Locate the cell with the specified text and output its [x, y] center coordinate. 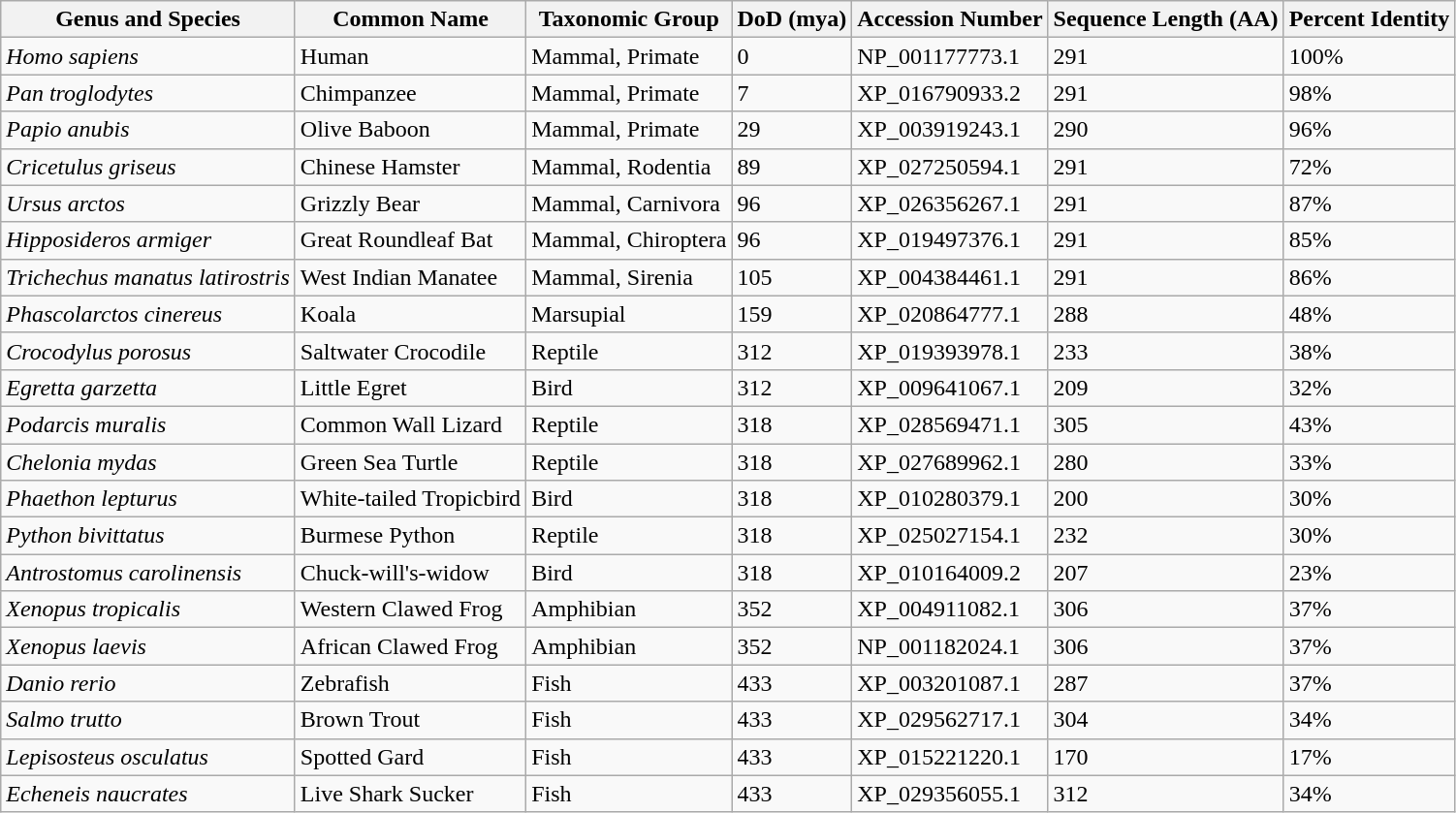
Brown Trout [410, 720]
White-tailed Tropicbird [410, 499]
304 [1165, 720]
Common Wall Lizard [410, 424]
XP_029356055.1 [950, 794]
Little Egret [410, 388]
XP_010164009.2 [950, 573]
87% [1369, 203]
XP_025027154.1 [950, 536]
XP_009641067.1 [950, 388]
Egretta garzetta [148, 388]
Antrostomus carolinensis [148, 573]
170 [1165, 757]
XP_027689962.1 [950, 462]
159 [792, 314]
Mammal, Carnivora [629, 203]
100% [1369, 56]
XP_004384461.1 [950, 277]
Cricetulus griseus [148, 167]
48% [1369, 314]
XP_016790933.2 [950, 93]
Chelonia mydas [148, 462]
Chinese Hamster [410, 167]
Grizzly Bear [410, 203]
Sequence Length (AA) [1165, 19]
Ursus arctos [148, 203]
Phaethon lepturus [148, 499]
Marsupial [629, 314]
Danio rerio [148, 683]
Green Sea Turtle [410, 462]
Mammal, Chiroptera [629, 240]
32% [1369, 388]
XP_019497376.1 [950, 240]
0 [792, 56]
Western Clawed Frog [410, 610]
Echeneis naucrates [148, 794]
DoD (mya) [792, 19]
Phascolarctos cinereus [148, 314]
Taxonomic Group [629, 19]
98% [1369, 93]
72% [1369, 167]
17% [1369, 757]
33% [1369, 462]
XP_010280379.1 [950, 499]
Papio anubis [148, 130]
XP_026356267.1 [950, 203]
105 [792, 277]
43% [1369, 424]
288 [1165, 314]
7 [792, 93]
Burmese Python [410, 536]
XP_019393978.1 [950, 351]
Great Roundleaf Bat [410, 240]
Genus and Species [148, 19]
Olive Baboon [410, 130]
XP_003201087.1 [950, 683]
Pan troglodytes [148, 93]
Common Name [410, 19]
Mammal, Sirenia [629, 277]
West Indian Manatee [410, 277]
Human [410, 56]
Spotted Gard [410, 757]
XP_028569471.1 [950, 424]
305 [1165, 424]
85% [1369, 240]
Homo sapiens [148, 56]
280 [1165, 462]
Hipposideros armiger [148, 240]
290 [1165, 130]
XP_003919243.1 [950, 130]
207 [1165, 573]
86% [1369, 277]
89 [792, 167]
209 [1165, 388]
African Clawed Frog [410, 646]
Trichechus manatus latirostris [148, 277]
XP_029562717.1 [950, 720]
233 [1165, 351]
Salmo trutto [148, 720]
Xenopus tropicalis [148, 610]
Podarcis muralis [148, 424]
Python bivittatus [148, 536]
Percent Identity [1369, 19]
Accession Number [950, 19]
Zebrafish [410, 683]
Lepisosteus osculatus [148, 757]
NP_001182024.1 [950, 646]
NP_001177773.1 [950, 56]
Crocodylus porosus [148, 351]
Chimpanzee [410, 93]
Saltwater Crocodile [410, 351]
Koala [410, 314]
Xenopus laevis [148, 646]
Live Shark Sucker [410, 794]
XP_020864777.1 [950, 314]
XP_027250594.1 [950, 167]
Chuck-will's-widow [410, 573]
Mammal, Rodentia [629, 167]
232 [1165, 536]
29 [792, 130]
38% [1369, 351]
200 [1165, 499]
96% [1369, 130]
287 [1165, 683]
23% [1369, 573]
XP_015221220.1 [950, 757]
XP_004911082.1 [950, 610]
